Find where the given text appears and provide that cell's center as (X, Y) coordinate. 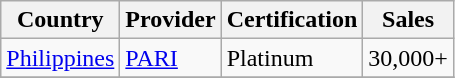
PARI (170, 58)
Country (60, 20)
Provider (170, 20)
Platinum (292, 58)
Philippines (60, 58)
Sales (408, 20)
Certification (292, 20)
30,000+ (408, 58)
